Pinpoint the cell where the given text exists, returning its (x, y) midpoint coordinate. 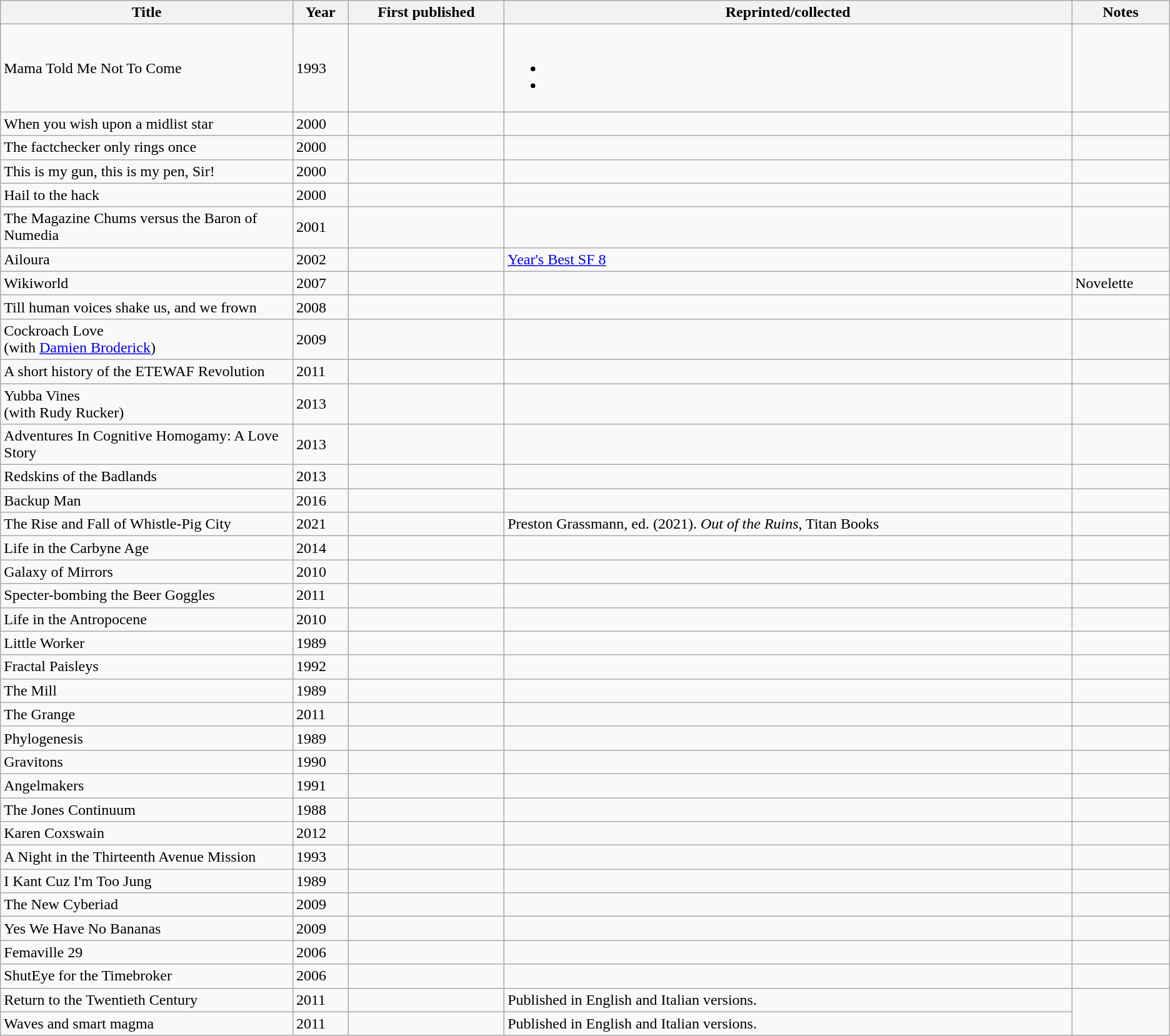
Life in the Carbyne Age (147, 548)
I Kant Cuz I'm Too Jung (147, 881)
Phylogenesis (147, 738)
A Night in the Thirteenth Avenue Mission (147, 857)
Wikiworld (147, 283)
Ailoura (147, 259)
Title (147, 12)
1991 (320, 785)
2012 (320, 834)
Cockroach Love(with Damien Broderick) (147, 339)
2016 (320, 501)
The Rise and Fall of Whistle-Pig City (147, 524)
Year (320, 12)
ShutEye for the Timebroker (147, 976)
1988 (320, 809)
Novelette (1121, 283)
A short history of the ETEWAF Revolution (147, 371)
Gravitons (147, 762)
Fractal Paisleys (147, 667)
Yes We Have No Bananas (147, 929)
Specter-bombing the Beer Goggles (147, 595)
Yubba Vines(with Rudy Rucker) (147, 404)
The factchecker only rings once (147, 147)
Reprinted/collected (788, 12)
2014 (320, 548)
The Magazine Chums versus the Baron of Numedia (147, 227)
Galaxy of Mirrors (147, 572)
Backup Man (147, 501)
The Grange (147, 714)
Little Worker (147, 643)
This is my gun, this is my pen, Sir! (147, 171)
Hail to the hack (147, 195)
The Mill (147, 690)
Femaville 29 (147, 952)
First published (426, 12)
Adventures In Cognitive Homogamy: A Love Story (147, 445)
2008 (320, 307)
1992 (320, 667)
1990 (320, 762)
The Jones Continuum (147, 809)
Preston Grassmann, ed. (2021). Out of the Ruins, Titan Books (788, 524)
Till human voices shake us, and we frown (147, 307)
Karen Coxswain (147, 834)
Year's Best SF 8 (788, 259)
Redskins of the Badlands (147, 477)
Return to the Twentieth Century (147, 1000)
Mama Told Me Not To Come (147, 68)
Notes (1121, 12)
When you wish upon a midlist star (147, 124)
Life in the Antropocene (147, 619)
2007 (320, 283)
2001 (320, 227)
2002 (320, 259)
Waves and smart magma (147, 1024)
2021 (320, 524)
Angelmakers (147, 785)
The New Cyberiad (147, 905)
